Provide the (X, Y) coordinate of the cell's center where the given text is located.  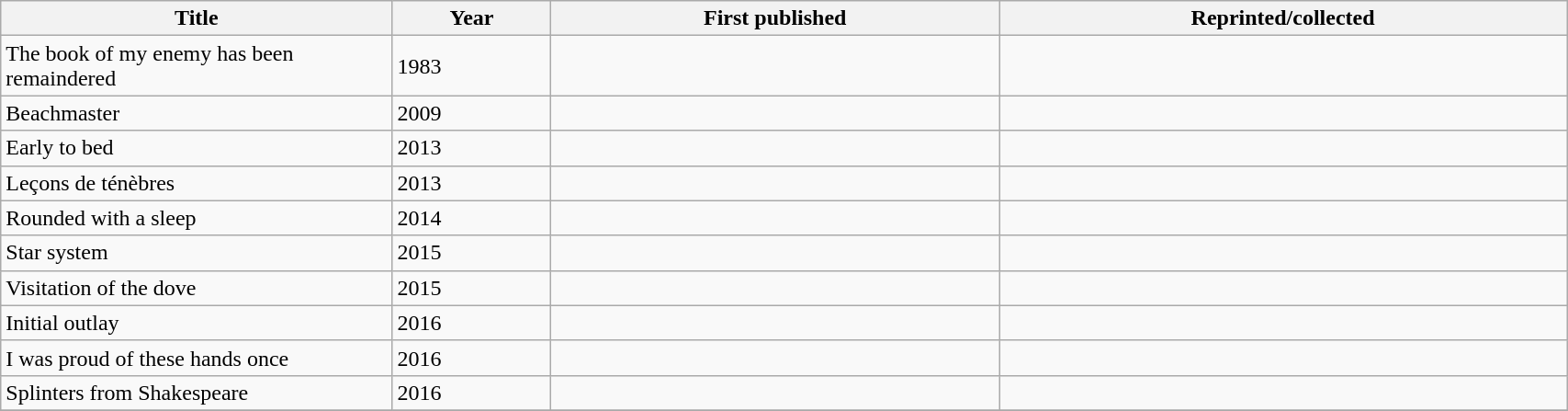
Visitation of the dove (197, 288)
Early to bed (197, 148)
Title (197, 18)
The book of my enemy has been remaindered (197, 66)
Beachmaster (197, 113)
First published (775, 18)
Splinters from Shakespeare (197, 393)
Reprinted/collected (1283, 18)
2009 (472, 113)
1983 (472, 66)
Rounded with a sleep (197, 218)
Leçons de ténèbres (197, 183)
Star system (197, 253)
Initial outlay (197, 323)
2014 (472, 218)
I was proud of these hands once (197, 358)
Year (472, 18)
